For the text-containing cell, return its midpoint in [x, y] coordinate format. 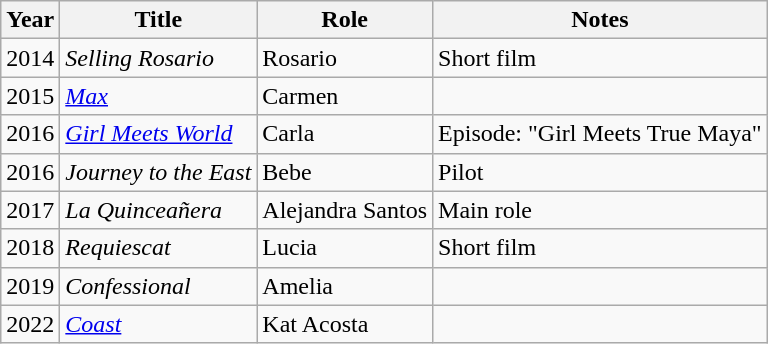
Title [158, 20]
2022 [30, 324]
Carla [345, 134]
Requiescat [158, 248]
Alejandra Santos [345, 210]
Notes [600, 20]
Max [158, 96]
Coast [158, 324]
Kat Acosta [345, 324]
Lucia [345, 248]
Pilot [600, 172]
Year [30, 20]
Carmen [345, 96]
Journey to the East [158, 172]
Rosario [345, 58]
2015 [30, 96]
Confessional [158, 286]
Amelia [345, 286]
Bebe [345, 172]
Girl Meets World [158, 134]
2018 [30, 248]
2017 [30, 210]
2019 [30, 286]
Role [345, 20]
La Quinceañera [158, 210]
Main role [600, 210]
Selling Rosario [158, 58]
Episode: "Girl Meets True Maya" [600, 134]
2014 [30, 58]
